Scan for the cell matching the given text and deliver its [x, y] coordinate at center. 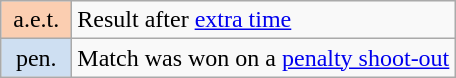
a.e.t. [36, 20]
Match was won on a penalty shoot-out [264, 58]
pen. [36, 58]
Result after extra time [264, 20]
